From the cell containing the given text, extract its center point as [X, Y] coordinate. 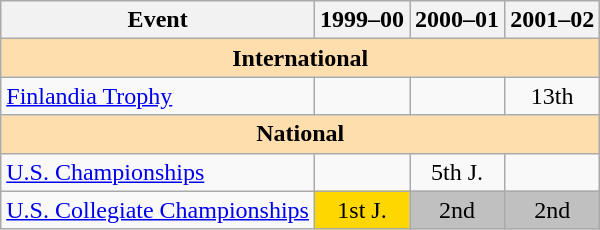
Finlandia Trophy [158, 96]
5th J. [458, 172]
1999–00 [362, 20]
Event [158, 20]
1st J. [362, 210]
2001–02 [552, 20]
National [300, 134]
International [300, 58]
2000–01 [458, 20]
U.S. Collegiate Championships [158, 210]
U.S. Championships [158, 172]
13th [552, 96]
